Determine the [x, y] coordinate at the center of the cell enclosing the given text.  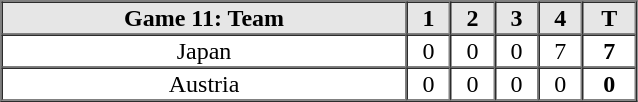
T [609, 18]
Japan [204, 50]
4 [560, 18]
2 [473, 18]
Game 11: Team [204, 18]
3 [516, 18]
Austria [204, 84]
1 [429, 18]
